Capture the cell that displays the provided text and extract its (x, y) central coordinate. 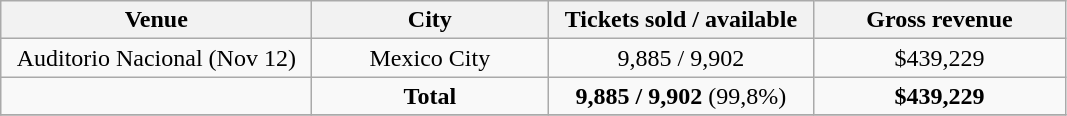
9,885 / 9,902 (99,8%) (681, 96)
Venue (156, 20)
Mexico City (430, 58)
Tickets sold / available (681, 20)
Gross revenue (940, 20)
Total (430, 96)
Auditorio Nacional (Nov 12) (156, 58)
9,885 / 9,902 (681, 58)
City (430, 20)
